Locate the cell with the specified text and output its [x, y] center coordinate. 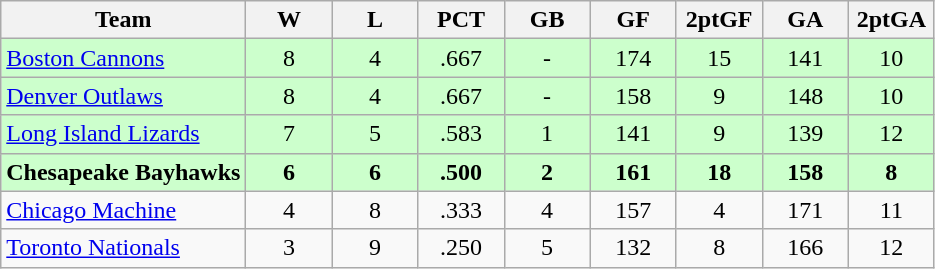
Long Island Lizards [124, 134]
2ptGA [891, 20]
Team [124, 20]
GB [547, 20]
18 [719, 172]
.500 [461, 172]
174 [633, 58]
.583 [461, 134]
.333 [461, 210]
166 [805, 248]
1 [547, 134]
161 [633, 172]
Toronto Nationals [124, 248]
Chesapeake Bayhawks [124, 172]
132 [633, 248]
2 [547, 172]
148 [805, 96]
139 [805, 134]
Denver Outlaws [124, 96]
15 [719, 58]
Chicago Machine [124, 210]
.250 [461, 248]
11 [891, 210]
2ptGF [719, 20]
3 [289, 248]
7 [289, 134]
Boston Cannons [124, 58]
157 [633, 210]
GF [633, 20]
PCT [461, 20]
L [375, 20]
GA [805, 20]
W [289, 20]
171 [805, 210]
